Return (X, Y) of the center of cell containing provided text 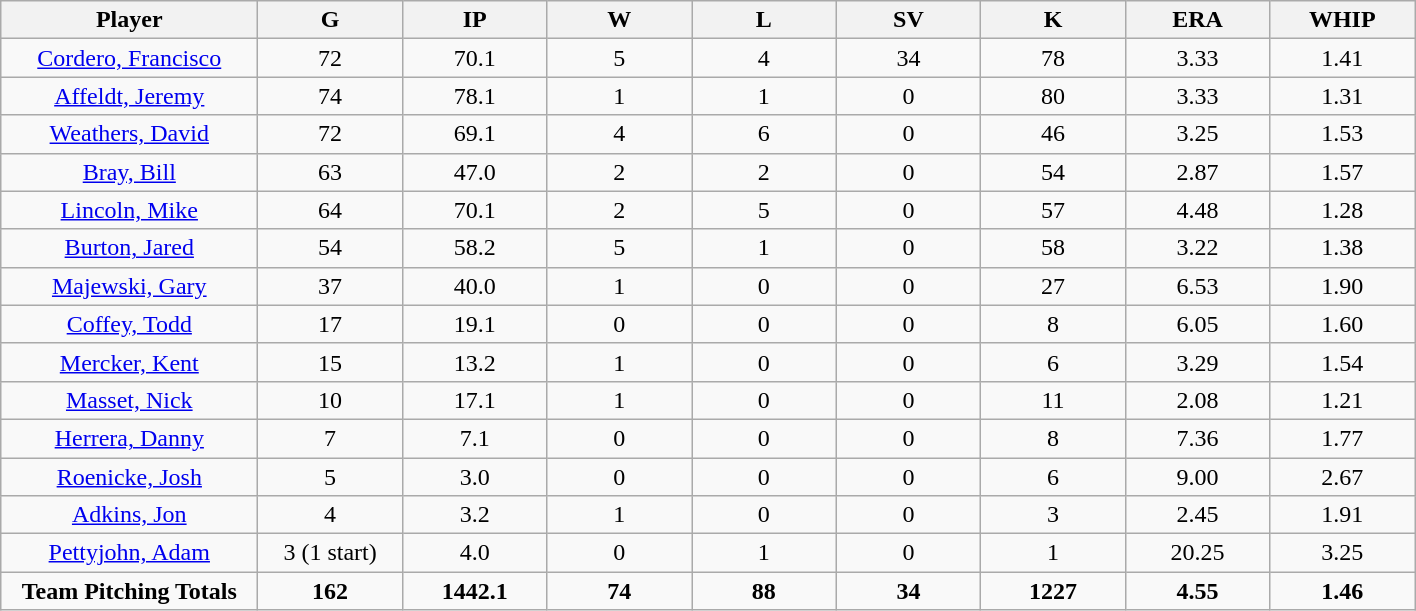
15 (330, 362)
10 (330, 400)
Affeldt, Jeremy (130, 96)
58.2 (474, 248)
Lincoln, Mike (130, 210)
1.54 (1342, 362)
19.1 (474, 324)
9.00 (1198, 477)
Pettyjohn, Adam (130, 553)
4.55 (1198, 591)
K (1054, 20)
3.22 (1198, 248)
20.25 (1198, 553)
1.60 (1342, 324)
47.0 (474, 172)
L (764, 20)
Player (130, 20)
1.46 (1342, 591)
1.38 (1342, 248)
WHIP (1342, 20)
1.77 (1342, 438)
2.45 (1198, 515)
1.31 (1342, 96)
Weathers, David (130, 134)
Cordero, Francisco (130, 58)
Team Pitching Totals (130, 591)
78 (1054, 58)
G (330, 20)
IP (474, 20)
3.29 (1198, 362)
ERA (1198, 20)
1.21 (1342, 400)
1.90 (1342, 286)
78.1 (474, 96)
Mercker, Kent (130, 362)
Adkins, Jon (130, 515)
3.2 (474, 515)
6.53 (1198, 286)
162 (330, 591)
Majewski, Gary (130, 286)
4.0 (474, 553)
1.53 (1342, 134)
Bray, Bill (130, 172)
Burton, Jared (130, 248)
17.1 (474, 400)
88 (764, 591)
7 (330, 438)
7.1 (474, 438)
13.2 (474, 362)
46 (1054, 134)
SV (908, 20)
3 (1 start) (330, 553)
69.1 (474, 134)
1227 (1054, 591)
Herrera, Danny (130, 438)
4.48 (1198, 210)
2.08 (1198, 400)
40.0 (474, 286)
57 (1054, 210)
37 (330, 286)
1.91 (1342, 515)
17 (330, 324)
80 (1054, 96)
2.87 (1198, 172)
58 (1054, 248)
7.36 (1198, 438)
64 (330, 210)
2.67 (1342, 477)
Coffey, Todd (130, 324)
11 (1054, 400)
1.28 (1342, 210)
Masset, Nick (130, 400)
27 (1054, 286)
63 (330, 172)
3.0 (474, 477)
Roenicke, Josh (130, 477)
1.41 (1342, 58)
1.57 (1342, 172)
W (620, 20)
1442.1 (474, 591)
3 (1054, 515)
6.05 (1198, 324)
